Return the [X, Y] coordinate for the center point of the cell that contains the specified text.  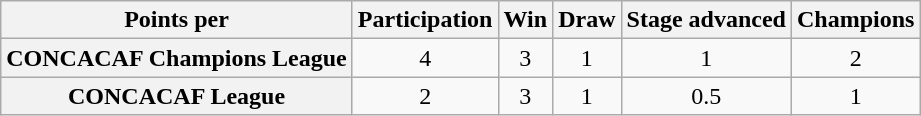
Points per [177, 20]
Win [526, 20]
4 [425, 58]
Stage advanced [706, 20]
Participation [425, 20]
Champions [855, 20]
CONCACAF League [177, 96]
0.5 [706, 96]
CONCACAF Champions League [177, 58]
Draw [587, 20]
